Capture the cell that displays the provided text and extract its (x, y) central coordinate. 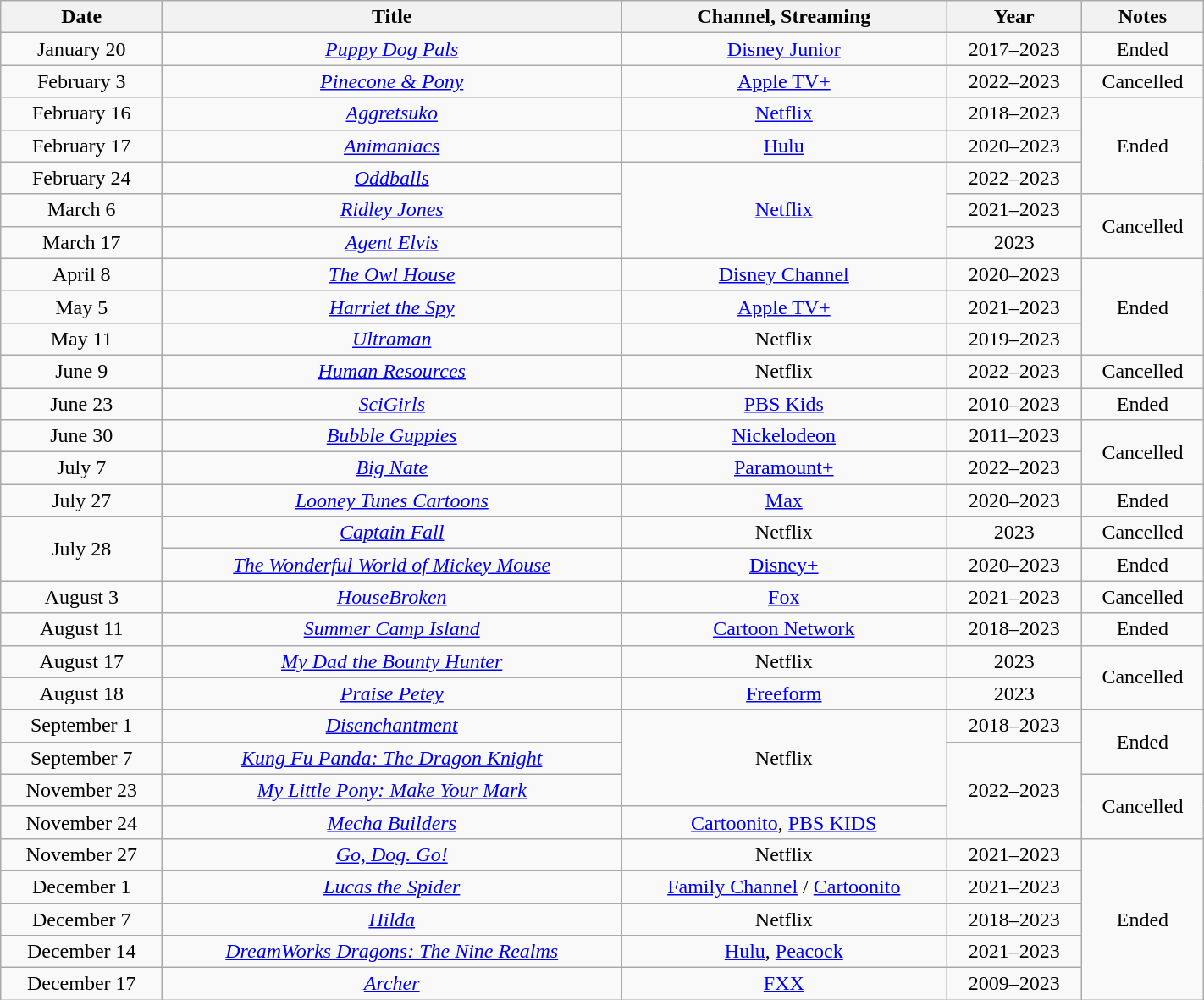
Disney Channel (784, 274)
April 8 (81, 274)
Max (784, 500)
September 1 (81, 726)
Hulu, Peacock (784, 952)
Disenchantment (392, 726)
Disney Junior (784, 49)
Pinecone & Pony (392, 81)
Puppy Dog Pals (392, 49)
Channel, Streaming (784, 17)
Archer (392, 984)
Animaniacs (392, 146)
Looney Tunes Cartoons (392, 500)
Family Channel / Cartoonito (784, 887)
Ultraman (392, 339)
The Owl House (392, 274)
July 27 (81, 500)
Year (1014, 17)
SciGirls (392, 404)
Agent Elvis (392, 242)
Lucas the Spider (392, 887)
November 27 (81, 854)
December 14 (81, 952)
March 6 (81, 210)
2017–2023 (1014, 49)
DreamWorks Dragons: The Nine Realms (392, 952)
September 7 (81, 758)
2011–2023 (1014, 436)
June 30 (81, 436)
HouseBroken (392, 597)
Oddballs (392, 178)
Summer Camp Island (392, 629)
July 7 (81, 468)
August 3 (81, 597)
Disney+ (784, 565)
2009–2023 (1014, 984)
Praise Petey (392, 693)
Freeform (784, 693)
August 11 (81, 629)
November 23 (81, 790)
Kung Fu Panda: The Dragon Knight (392, 758)
FXX (784, 984)
Mecha Builders (392, 822)
Ridley Jones (392, 210)
My Dad the Bounty Hunter (392, 661)
December 1 (81, 887)
June 23 (81, 404)
The Wonderful World of Mickey Mouse (392, 565)
2019–2023 (1014, 339)
February 16 (81, 113)
Captain Fall (392, 533)
August 17 (81, 661)
February 17 (81, 146)
Human Resources (392, 371)
November 24 (81, 822)
My Little Pony: Make Your Mark (392, 790)
December 7 (81, 919)
March 17 (81, 242)
May 5 (81, 307)
Nickelodeon (784, 436)
Date (81, 17)
February 24 (81, 178)
Paramount+ (784, 468)
PBS Kids (784, 404)
June 9 (81, 371)
Notes (1143, 17)
Harriet the Spy (392, 307)
Big Nate (392, 468)
July 28 (81, 549)
Aggretsuko (392, 113)
February 3 (81, 81)
December 17 (81, 984)
January 20 (81, 49)
2010–2023 (1014, 404)
Cartoon Network (784, 629)
August 18 (81, 693)
Cartoonito, PBS KIDS (784, 822)
Title (392, 17)
Go, Dog. Go! (392, 854)
May 11 (81, 339)
Hilda (392, 919)
Fox (784, 597)
Hulu (784, 146)
Bubble Guppies (392, 436)
